Determine the [x, y] coordinate at the center of the cell enclosing the given text.  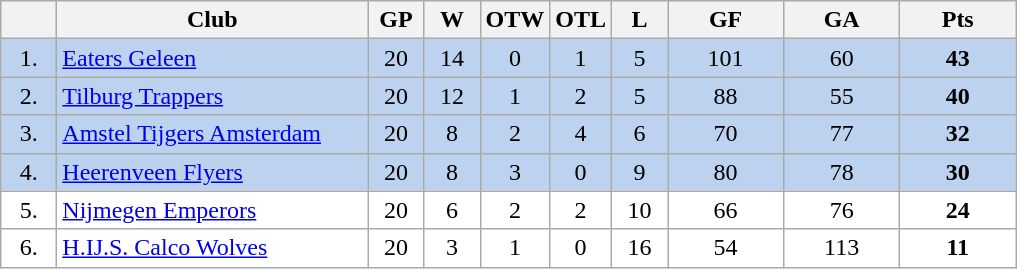
54 [726, 248]
OTL [581, 20]
70 [726, 134]
9 [640, 172]
Pts [958, 20]
3. [29, 134]
16 [640, 248]
24 [958, 210]
H.IJ.S. Calco Wolves [212, 248]
40 [958, 96]
80 [726, 172]
4. [29, 172]
66 [726, 210]
Tilburg Trappers [212, 96]
GF [726, 20]
Amstel Tijgers Amsterdam [212, 134]
2. [29, 96]
GP [396, 20]
Heerenveen Flyers [212, 172]
113 [842, 248]
32 [958, 134]
Nijmegen Emperors [212, 210]
10 [640, 210]
W [452, 20]
OTW [515, 20]
77 [842, 134]
101 [726, 58]
5. [29, 210]
43 [958, 58]
1. [29, 58]
76 [842, 210]
88 [726, 96]
60 [842, 58]
6. [29, 248]
4 [581, 134]
11 [958, 248]
L [640, 20]
GA [842, 20]
14 [452, 58]
55 [842, 96]
Eaters Geleen [212, 58]
Club [212, 20]
12 [452, 96]
30 [958, 172]
78 [842, 172]
